Extract the (x, y) coordinate from the center of the cell holding the provided text.  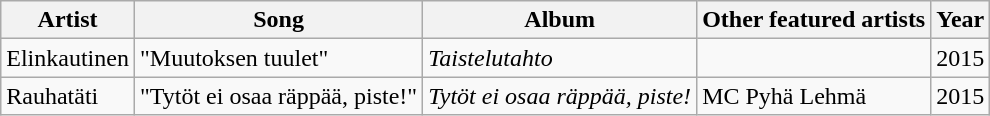
Taistelutahto (560, 58)
Tytöt ei osaa räppää, piste! (560, 96)
Other featured artists (814, 20)
"Tytöt ei osaa räppää, piste!" (278, 96)
"Muutoksen tuulet" (278, 58)
Song (278, 20)
Artist (68, 20)
MC Pyhä Lehmä (814, 96)
Rauhatäti (68, 96)
Album (560, 20)
Elinkautinen (68, 58)
Year (960, 20)
